Detect which cell encompasses the target text, then output its [x, y] center coordinate. 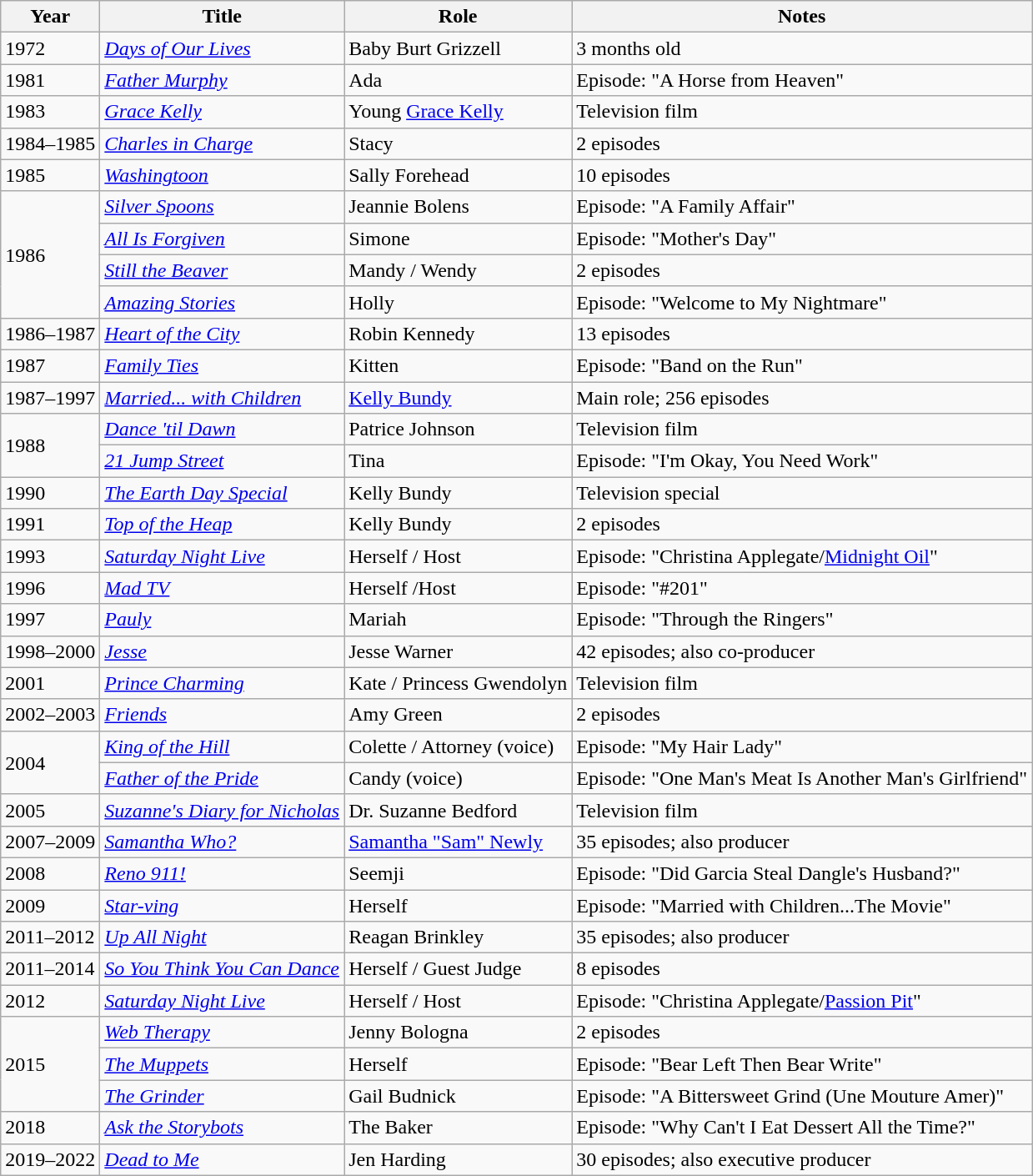
Simone [459, 239]
Episode: "I'm Okay, You Need Work" [802, 461]
Episode: "Mother's Day" [802, 239]
1998–2000 [50, 651]
21 Jump Street [222, 461]
2012 [50, 1001]
The Earth Day Special [222, 493]
Up All Night [222, 937]
2018 [50, 1128]
1984–1985 [50, 143]
Amazing Stories [222, 302]
8 episodes [802, 969]
Herself /Host [459, 588]
Episode: "My Hair Lady" [802, 746]
Reagan Brinkley [459, 937]
2004 [50, 762]
Jesse Warner [459, 651]
Television special [802, 493]
2002–2003 [50, 715]
Episode: "Why Can't I Eat Dessert All the Time?" [802, 1128]
1981 [50, 80]
Top of the Heap [222, 525]
Role [459, 17]
Episode: "Christina Applegate/Midnight Oil" [802, 556]
King of the Hill [222, 746]
Episode: "Bear Left Then Bear Write" [802, 1064]
Samantha Who? [222, 842]
Heart of the City [222, 334]
1991 [50, 525]
The Grinder [222, 1096]
2011–2014 [50, 969]
Days of Our Lives [222, 48]
1993 [50, 556]
Herself / Guest Judge [459, 969]
Episode: "A Bittersweet Grind (Une Mouture Amer)" [802, 1096]
1986–1987 [50, 334]
1987 [50, 365]
13 episodes [802, 334]
42 episodes; also co-producer [802, 651]
Samantha "Sam" Newly [459, 842]
Friends [222, 715]
Ask the Storybots [222, 1128]
Jen Harding [459, 1159]
So You Think You Can Dance [222, 969]
Family Ties [222, 365]
Episode: "Band on the Run" [802, 365]
Father Murphy [222, 80]
Episode: "One Man's Meat Is Another Man's Girlfriend" [802, 778]
2007–2009 [50, 842]
1990 [50, 493]
All Is Forgiven [222, 239]
Patrice Johnson [459, 430]
Episode: "Welcome to My Nightmare" [802, 302]
Robin Kennedy [459, 334]
Jenny Bologna [459, 1033]
Dance 'til Dawn [222, 430]
Grace Kelly [222, 112]
Episode: "A Horse from Heaven" [802, 80]
Kitten [459, 365]
Still the Beaver [222, 270]
Seemji [459, 873]
Charles in Charge [222, 143]
Jeannie Bolens [459, 207]
Baby Burt Grizzell [459, 48]
The Muppets [222, 1064]
2008 [50, 873]
Episode: "Through the Ringers" [802, 620]
30 episodes; also executive producer [802, 1159]
Tina [459, 461]
Title [222, 17]
Episode: "Christina Applegate/Passion Pit" [802, 1001]
Episode: "#201" [802, 588]
Dead to Me [222, 1159]
Pauly [222, 620]
Dr. Suzanne Bedford [459, 810]
Notes [802, 17]
Sally Forehead [459, 175]
Washingtoon [222, 175]
Reno 911! [222, 873]
Star-ving [222, 905]
The Baker [459, 1128]
2019–2022 [50, 1159]
Episode: "Married with Children...The Movie" [802, 905]
Stacy [459, 143]
1996 [50, 588]
Web Therapy [222, 1033]
2001 [50, 683]
Suzanne's Diary for Nicholas [222, 810]
Main role; 256 episodes [802, 398]
1988 [50, 445]
Ada [459, 80]
2011–2012 [50, 937]
1986 [50, 254]
Mariah [459, 620]
Candy (voice) [459, 778]
2009 [50, 905]
10 episodes [802, 175]
2005 [50, 810]
Mandy / Wendy [459, 270]
Gail Budnick [459, 1096]
Holly [459, 302]
Episode: "A Family Affair" [802, 207]
Colette / Attorney (voice) [459, 746]
Father of the Pride [222, 778]
1972 [50, 48]
1987–1997 [50, 398]
Episode: "Did Garcia Steal Dangle's Husband?" [802, 873]
Amy Green [459, 715]
Young Grace Kelly [459, 112]
2015 [50, 1064]
Kate / Princess Gwendolyn [459, 683]
Mad TV [222, 588]
1983 [50, 112]
1985 [50, 175]
Married... with Children [222, 398]
Year [50, 17]
Jesse [222, 651]
Prince Charming [222, 683]
Silver Spoons [222, 207]
1997 [50, 620]
3 months old [802, 48]
